Provide the (X, Y) coordinate of the cell's center where the given text is located.  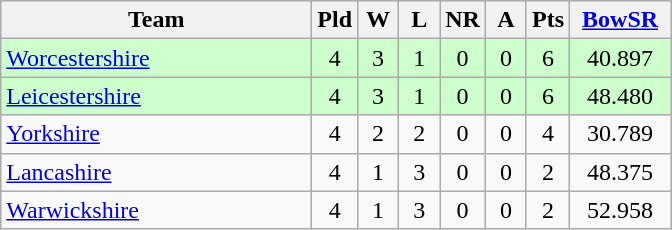
Yorkshire (156, 134)
30.789 (620, 134)
Lancashire (156, 172)
48.480 (620, 96)
Warwickshire (156, 210)
Pts (548, 20)
Pld (335, 20)
NR (463, 20)
Worcestershire (156, 58)
W (378, 20)
L (420, 20)
48.375 (620, 172)
Team (156, 20)
BowSR (620, 20)
40.897 (620, 58)
Leicestershire (156, 96)
A (506, 20)
52.958 (620, 210)
